Output the [X, Y] coordinate of the center of the cell containing the given text.  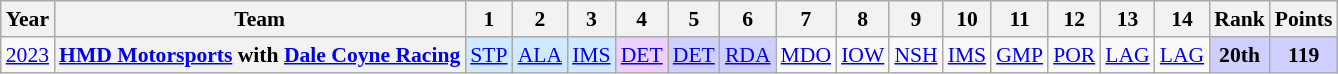
HMD Motorsports with Dale Coyne Racing [260, 55]
RDA [748, 55]
7 [806, 19]
Team [260, 19]
IOW [862, 55]
MDO [806, 55]
2 [540, 19]
Rank [1240, 19]
ALA [540, 55]
5 [694, 19]
20th [1240, 55]
13 [1127, 19]
1 [488, 19]
10 [968, 19]
Points [1304, 19]
11 [1020, 19]
6 [748, 19]
3 [592, 19]
Year [28, 19]
4 [642, 19]
GMP [1020, 55]
STP [488, 55]
POR [1074, 55]
NSH [916, 55]
14 [1182, 19]
8 [862, 19]
119 [1304, 55]
2023 [28, 55]
12 [1074, 19]
9 [916, 19]
